Identify which cell holds the provided text, then report its [X, Y] central coordinate. 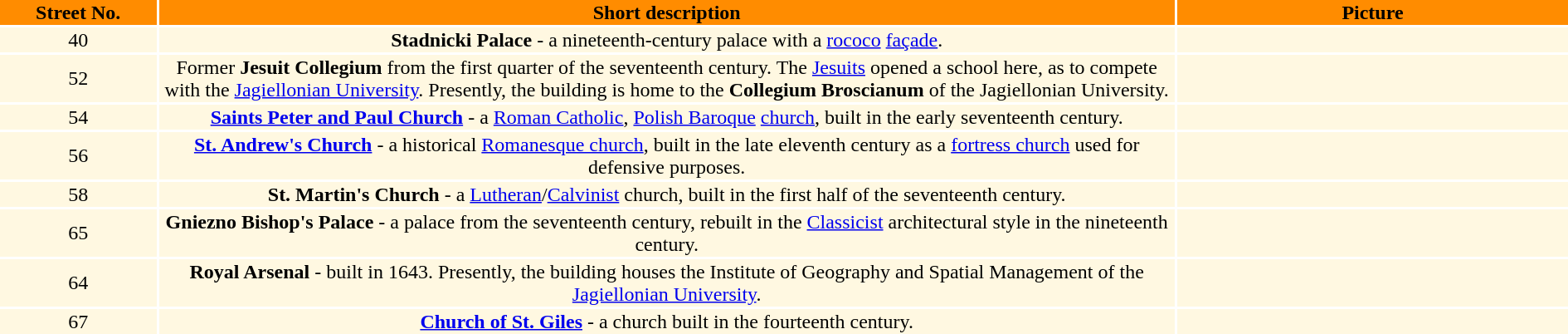
St. Martin's Church - a Lutheran/Calvinist church, built in the first half of the seventeenth century. [667, 194]
Street No. [78, 12]
Picture [1372, 12]
Short description [667, 12]
58 [78, 194]
54 [78, 117]
52 [78, 78]
67 [78, 322]
Church of St. Giles - a church built in the fourteenth century. [667, 322]
40 [78, 40]
Royal Arsenal - built in 1643. Presently, the building houses the Institute of Geography and Spatial Management of the Jagiellonian University. [667, 282]
St. Andrew's Church - a historical Romanesque church, built in the late eleventh century as a fortress church used for defensive purposes. [667, 156]
Stadnicki Palace - a nineteenth-century palace with a rococo façade. [667, 40]
64 [78, 282]
Saints Peter and Paul Church - a Roman Catholic, Polish Baroque church, built in the early seventeenth century. [667, 117]
Gniezno Bishop's Palace - a palace from the seventeenth century, rebuilt in the Classicist architectural style in the nineteenth century. [667, 233]
56 [78, 156]
65 [78, 233]
